Extract the (X, Y) coordinate from the center of the cell holding the provided text.  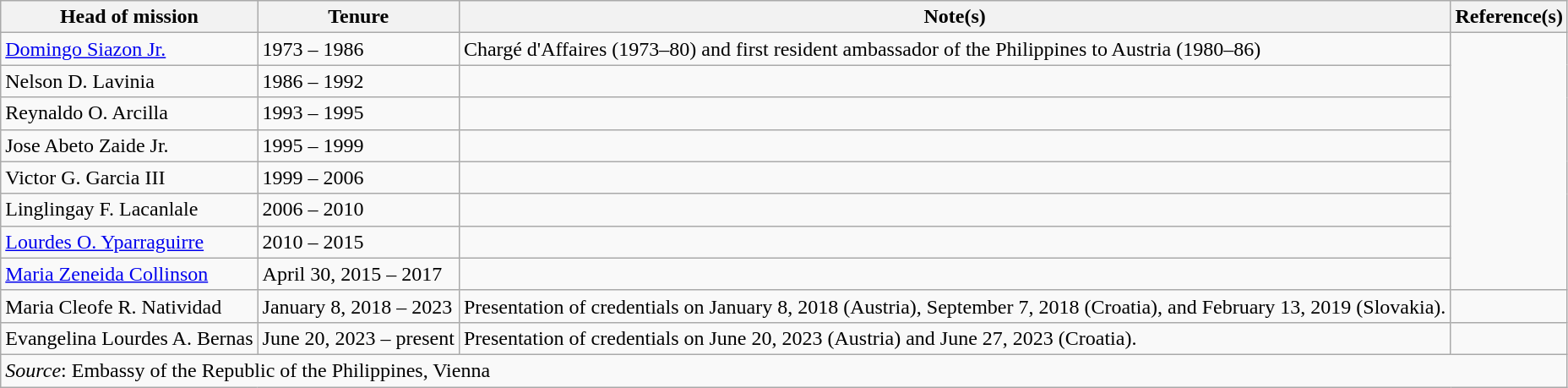
April 30, 2015 – 2017 (358, 274)
Reynaldo O. Arcilla (129, 113)
1986 – 1992 (358, 81)
Head of mission (129, 17)
Maria Zeneida Collinson (129, 274)
Presentation of credentials on January 8, 2018 (Austria), September 7, 2018 (Croatia), and February 13, 2019 (Slovakia). (955, 306)
1973 – 1986 (358, 49)
Victor G. Garcia III (129, 178)
Chargé d'Affaires (1973–80) and first resident ambassador of the Philippines to Austria (1980–86) (955, 49)
Lourdes O. Yparraguirre (129, 242)
January 8, 2018 – 2023 (358, 306)
June 20, 2023 – present (358, 338)
Source: Embassy of the Republic of the Philippines, Vienna (784, 370)
Linglingay F. Lacanlale (129, 210)
Tenure (358, 17)
1995 – 1999 (358, 145)
1993 – 1995 (358, 113)
Jose Abeto Zaide Jr. (129, 145)
Nelson D. Lavinia (129, 81)
2006 – 2010 (358, 210)
Evangelina Lourdes A. Bernas (129, 338)
Domingo Siazon Jr. (129, 49)
Presentation of credentials on June 20, 2023 (Austria) and June 27, 2023 (Croatia). (955, 338)
2010 – 2015 (358, 242)
Note(s) (955, 17)
1999 – 2006 (358, 178)
Maria Cleofe R. Natividad (129, 306)
Reference(s) (1509, 17)
